Pinpoint the cell where the given text exists, returning its [X, Y] midpoint coordinate. 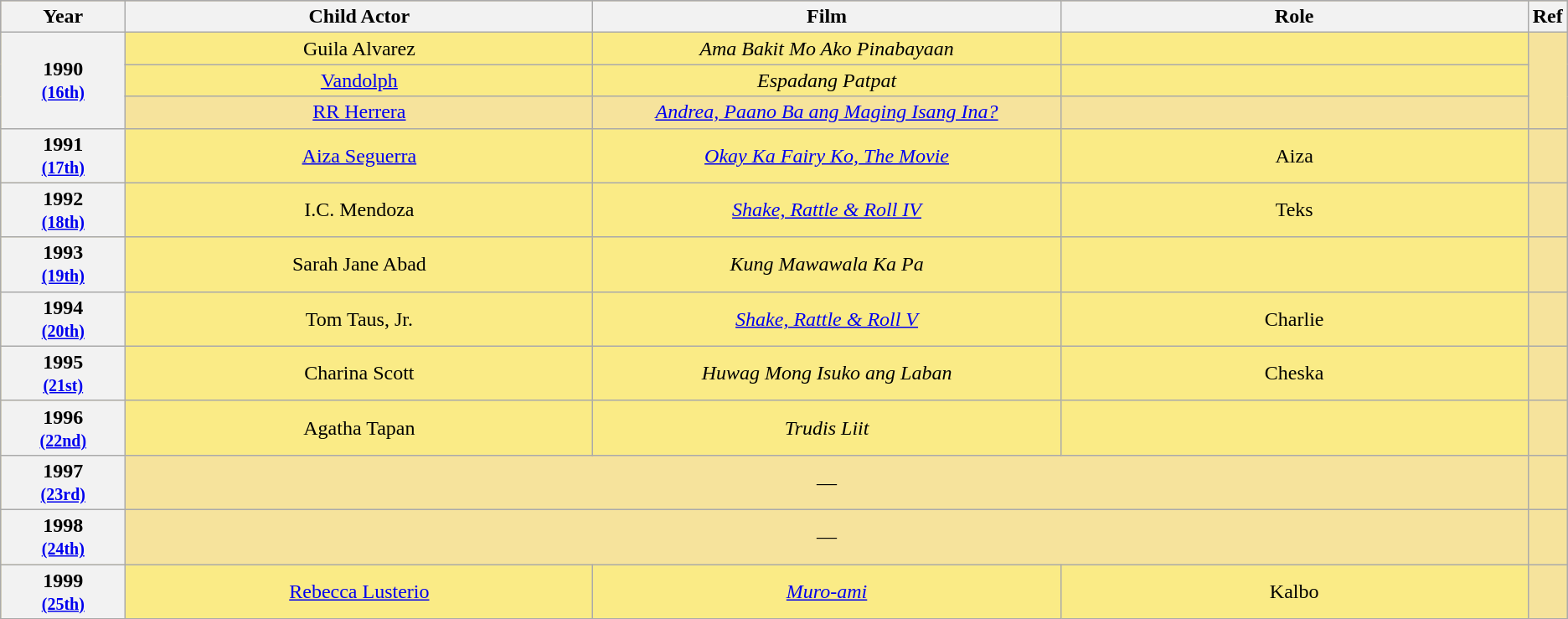
Child Actor [359, 17]
Rebecca Lusterio [359, 591]
Cheska [1294, 374]
Vandolph [359, 80]
Year [64, 17]
1999 (25th) [64, 591]
Ama Bakit Mo Ako Pinabayaan [827, 49]
I.C. Mendoza [359, 209]
Muro-ami [827, 591]
Film [827, 17]
Shake, Rattle & Roll V [827, 318]
Kung Mawawala Ka Pa [827, 265]
1996 (22nd) [64, 427]
RR Herrera [359, 112]
Aiza Seguerra [359, 156]
1990 (16th) [64, 80]
Charlie [1294, 318]
Andrea, Paano Ba ang Maging Isang Ina? [827, 112]
Huwag Mong Isuko ang Laban [827, 374]
1998 (24th) [64, 536]
Guila Alvarez [359, 49]
1992 (18th) [64, 209]
1991 (17th) [64, 156]
Charina Scott [359, 374]
1997 (23rd) [64, 482]
Ref [1548, 17]
Sarah Jane Abad [359, 265]
Agatha Tapan [359, 427]
1995 (21st) [64, 374]
Aiza [1294, 156]
Okay Ka Fairy Ko, The Movie [827, 156]
1993 (19th) [64, 265]
1994 (20th) [64, 318]
Trudis Liit [827, 427]
Espadang Patpat [827, 80]
Shake, Rattle & Roll IV [827, 209]
Kalbo [1294, 591]
Tom Taus, Jr. [359, 318]
Teks [1294, 209]
Role [1294, 17]
